Pinpoint the cell where the given text exists, returning its (x, y) midpoint coordinate. 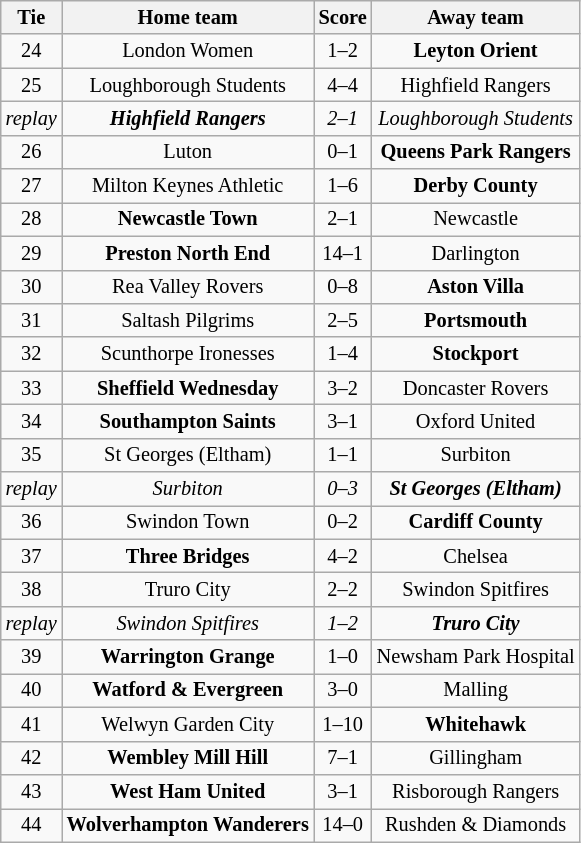
London Women (188, 51)
35 (32, 455)
7–1 (343, 758)
Aston Villa (476, 287)
Warrington Grange (188, 657)
0–8 (343, 287)
Wembley Mill Hill (188, 758)
Derby County (476, 186)
Gillingham (476, 758)
24 (32, 51)
1–6 (343, 186)
Away team (476, 17)
31 (32, 320)
Welwyn Garden City (188, 724)
0–1 (343, 152)
43 (32, 791)
41 (32, 724)
Newcastle (476, 219)
Sheffield Wednesday (188, 388)
Chelsea (476, 556)
Newcastle Town (188, 219)
Watford & Evergreen (188, 690)
37 (32, 556)
4–4 (343, 85)
32 (32, 354)
14–1 (343, 253)
Score (343, 17)
Saltash Pilgrims (188, 320)
36 (32, 522)
Southampton Saints (188, 421)
Whitehawk (476, 724)
Three Bridges (188, 556)
33 (32, 388)
Home team (188, 17)
1–1 (343, 455)
Oxford United (476, 421)
40 (32, 690)
28 (32, 219)
27 (32, 186)
0–3 (343, 489)
25 (32, 85)
Rushden & Diamonds (476, 825)
38 (32, 589)
Stockport (476, 354)
2–2 (343, 589)
Milton Keynes Athletic (188, 186)
Darlington (476, 253)
West Ham United (188, 791)
Rea Valley Rovers (188, 287)
Leyton Orient (476, 51)
26 (32, 152)
4–2 (343, 556)
Risborough Rangers (476, 791)
42 (32, 758)
Tie (32, 17)
34 (32, 421)
1–0 (343, 657)
30 (32, 287)
3–2 (343, 388)
3–0 (343, 690)
2–5 (343, 320)
0–2 (343, 522)
44 (32, 825)
Scunthorpe Ironesses (188, 354)
Wolverhampton Wanderers (188, 825)
1–4 (343, 354)
Queens Park Rangers (476, 152)
Preston North End (188, 253)
Malling (476, 690)
14–0 (343, 825)
Doncaster Rovers (476, 388)
Cardiff County (476, 522)
29 (32, 253)
Portsmouth (476, 320)
Luton (188, 152)
Swindon Town (188, 522)
1–10 (343, 724)
39 (32, 657)
Newsham Park Hospital (476, 657)
